Find where the given text appears and provide that cell's center as [X, Y] coordinate. 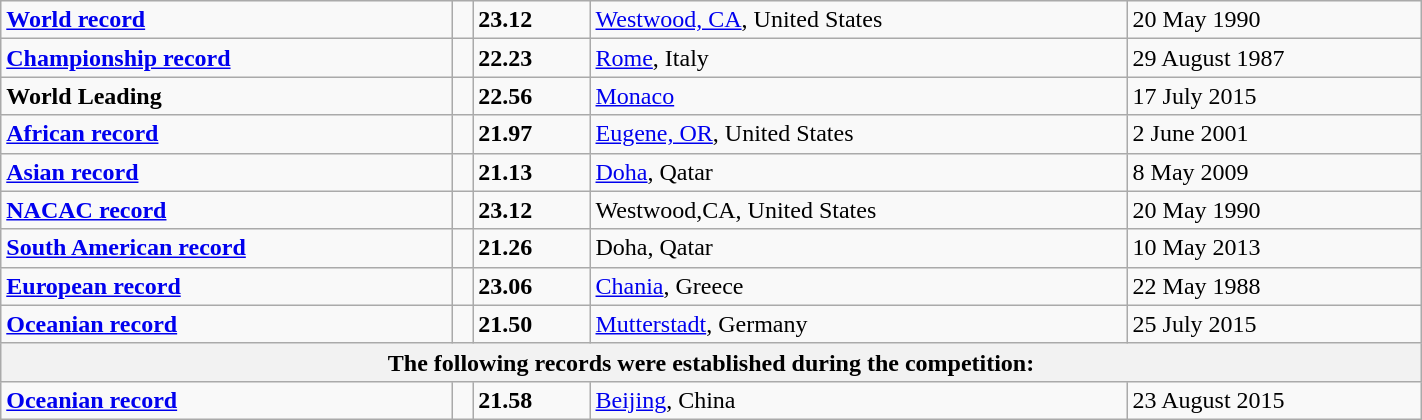
21.58 [532, 400]
8 May 2009 [1274, 172]
21.50 [532, 324]
Monaco [858, 96]
Chania, Greece [858, 286]
World Leading [227, 96]
NACAC record [227, 210]
22.23 [532, 58]
Eugene, OR, United States [858, 134]
Beijing, China [858, 400]
Asian record [227, 172]
21.26 [532, 248]
Westwood, CA, United States [858, 20]
22 May 1988 [1274, 286]
25 July 2015 [1274, 324]
29 August 1987 [1274, 58]
Championship record [227, 58]
2 June 2001 [1274, 134]
17 July 2015 [1274, 96]
African record [227, 134]
South American record [227, 248]
22.56 [532, 96]
21.97 [532, 134]
21.13 [532, 172]
23.06 [532, 286]
10 May 2013 [1274, 248]
Mutterstadt, Germany [858, 324]
Westwood,CA, United States [858, 210]
European record [227, 286]
23 August 2015 [1274, 400]
The following records were established during the competition: [711, 362]
World record [227, 20]
Rome, Italy [858, 58]
